Extract the (x, y) coordinate from the center of the cell holding the provided text.  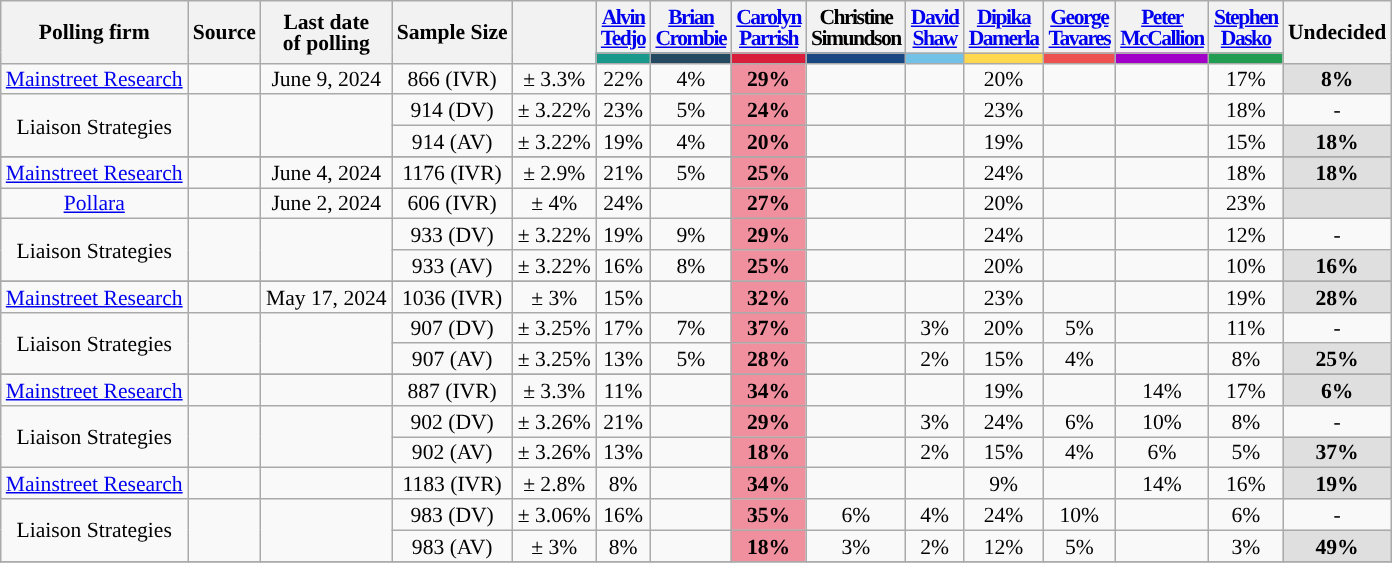
± 4% (554, 204)
Pollara (94, 204)
983 (DV) (452, 514)
22% (624, 78)
933 (DV) (452, 234)
Sample Size (452, 32)
27% (768, 204)
June 2, 2024 (326, 204)
983 (AV) (452, 546)
± 3.06% (554, 514)
902 (AV) (452, 452)
35% (768, 514)
914 (AV) (452, 142)
902 (DV) (452, 422)
887 (IVR) (452, 390)
Stephen Dasko (1246, 27)
49% (1337, 546)
Brian Crombie (690, 27)
Peter McCallion (1162, 27)
June 4, 2024 (326, 172)
Carolyn Parrish (768, 27)
907 (DV) (452, 328)
606 (IVR) (452, 204)
± 2.9% (554, 172)
914 (DV) (452, 110)
Dipika Damerla (1004, 27)
32% (768, 296)
Undecided (1337, 32)
Source (224, 32)
Alvin Tedjo (624, 27)
May 17, 2024 (326, 296)
933 (AV) (452, 266)
June 9, 2024 (326, 78)
± 2.8% (554, 484)
Last dateof polling (326, 32)
George Tavares (1080, 27)
Polling firm (94, 32)
David Shaw (935, 27)
907 (AV) (452, 360)
1176 (IVR) (452, 172)
7% (690, 328)
1036 (IVR) (452, 296)
866 (IVR) (452, 78)
Christine Simundson (856, 27)
1183 (IVR) (452, 484)
